Detect which cell encompasses the target text, then output its (x, y) center coordinate. 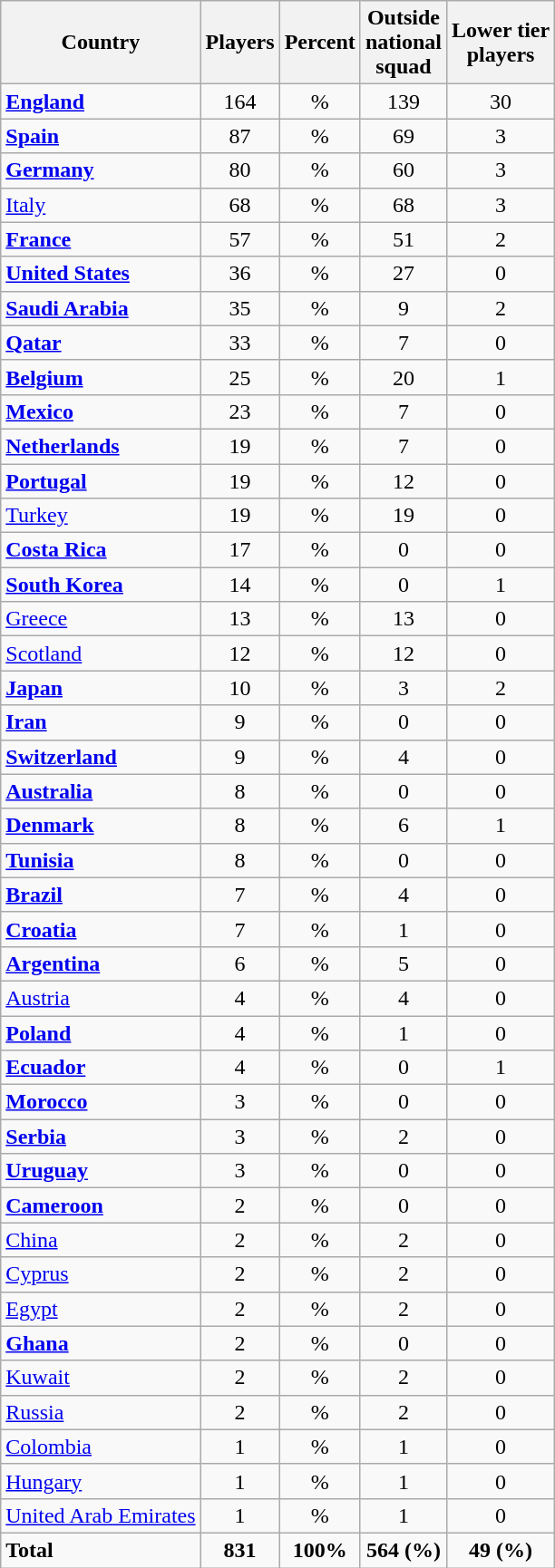
69 (403, 136)
Germany (101, 170)
United States (101, 274)
Portugal (101, 481)
Morocco (101, 1102)
Cyprus (101, 1274)
China (101, 1240)
51 (403, 239)
Kuwait (101, 1378)
Scotland (101, 653)
14 (239, 585)
23 (239, 411)
100% (319, 1550)
30 (501, 102)
Costa Rica (101, 550)
Austria (101, 998)
Lower tier players (501, 43)
Japan (101, 688)
France (101, 239)
Italy (101, 205)
139 (403, 102)
Ecuador (101, 1068)
Players (239, 43)
South Korea (101, 585)
10 (239, 688)
England (101, 102)
Colombia (101, 1447)
87 (239, 136)
Tunisia (101, 860)
57 (239, 239)
60 (403, 170)
Russia (101, 1412)
Switzerland (101, 757)
27 (403, 274)
Cameroon (101, 1205)
Egypt (101, 1309)
35 (239, 308)
49 (%) (501, 1550)
Brazil (101, 895)
831 (239, 1550)
20 (403, 377)
36 (239, 274)
25 (239, 377)
Percent (319, 43)
Qatar (101, 343)
Uruguay (101, 1171)
80 (239, 170)
Mexico (101, 411)
564 (%) (403, 1550)
Belgium (101, 377)
Australia (101, 791)
164 (239, 102)
Outsidenationalsquad (403, 43)
17 (239, 550)
Turkey (101, 516)
Greece (101, 619)
Denmark (101, 826)
Country (101, 43)
Hungary (101, 1481)
Total (101, 1550)
Argentina (101, 963)
Croatia (101, 929)
United Arab Emirates (101, 1515)
Netherlands (101, 446)
Serbia (101, 1137)
Spain (101, 136)
Saudi Arabia (101, 308)
Iran (101, 722)
Ghana (101, 1343)
33 (239, 343)
5 (403, 963)
Poland (101, 1032)
